Determine the [X, Y] coordinate at the center of the cell enclosing the given text.  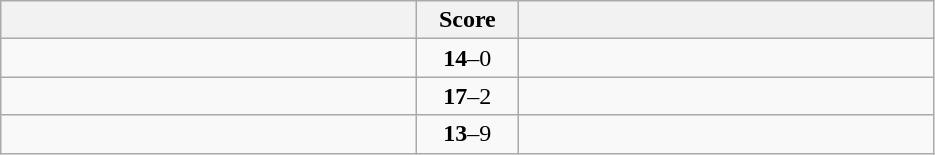
14–0 [468, 58]
13–9 [468, 134]
17–2 [468, 96]
Score [468, 20]
